Output the (x, y) coordinate of the center of the cell containing the given text.  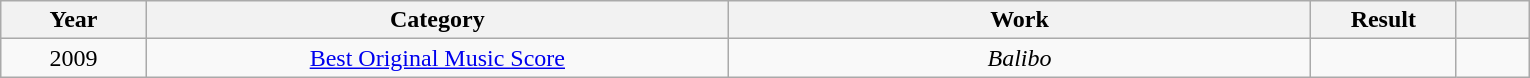
Category (437, 20)
Work (1019, 20)
2009 (74, 58)
Balibo (1019, 58)
Year (74, 20)
Result (1384, 20)
Best Original Music Score (437, 58)
